Find where the given text appears and provide that cell's center as [x, y] coordinate. 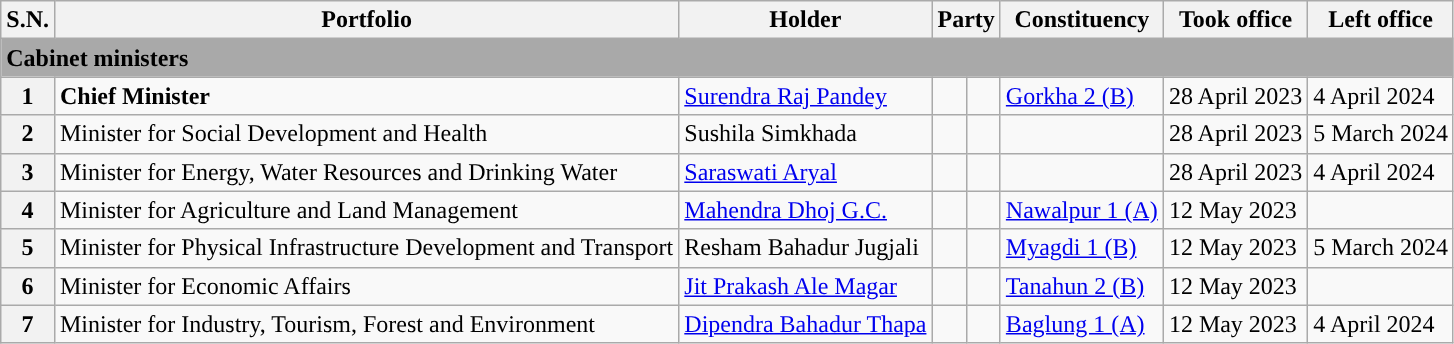
3 [28, 172]
1 [28, 96]
Resham Bahadur Jugjali [806, 248]
Tanahun 2 (B) [1082, 286]
Nawalpur 1 (A) [1082, 210]
4 [28, 210]
Party [966, 20]
Myagdi 1 (B) [1082, 248]
Surendra Raj Pandey [806, 96]
Minister for Agriculture and Land Management [366, 210]
Minister for Industry, Tourism, Forest and Environment [366, 324]
Minister for Economic Affairs [366, 286]
Left office [1381, 20]
Mahendra Dhoj G.C. [806, 210]
7 [28, 324]
S.N. [28, 20]
Constituency [1082, 20]
Cabinet ministers [728, 58]
Portfolio [366, 20]
Jit Prakash Ale Magar [806, 286]
Minister for Physical Infrastructure Development and Transport [366, 248]
Sushila Simkhada [806, 134]
Took office [1235, 20]
2 [28, 134]
Holder [806, 20]
Minister for Social Development and Health [366, 134]
Baglung 1 (A) [1082, 324]
Saraswati Aryal [806, 172]
Chief Minister [366, 96]
6 [28, 286]
Dipendra Bahadur Thapa [806, 324]
5 [28, 248]
Minister for Energy, Water Resources and Drinking Water [366, 172]
Gorkha 2 (B) [1082, 96]
